Determine the [x, y] coordinate at the center of the cell enclosing the given text.  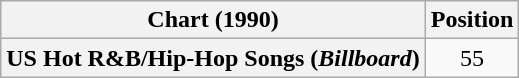
55 [472, 58]
Chart (1990) [213, 20]
Position [472, 20]
US Hot R&B/Hip-Hop Songs (Billboard) [213, 58]
